Return (x, y) of the center of cell containing provided text 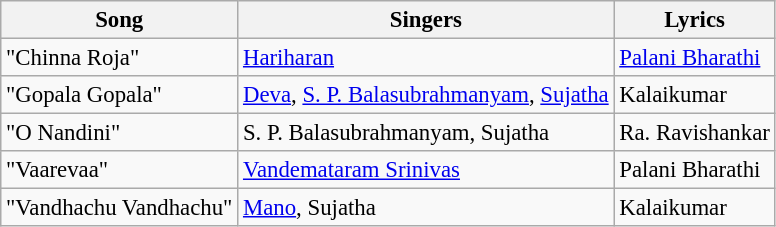
S. P. Balasubrahmanyam, Sujatha (426, 133)
Mano, Sujatha (426, 208)
Vandemataram Srinivas (426, 170)
Singers (426, 20)
Hariharan (426, 58)
"Vaarevaa" (120, 170)
"Vandhachu Vandhachu" (120, 208)
Lyrics (694, 20)
"Chinna Roja" (120, 58)
"Gopala Gopala" (120, 95)
"O Nandini" (120, 133)
Song (120, 20)
Ra. Ravishankar (694, 133)
Deva, S. P. Balasubrahmanyam, Sujatha (426, 95)
